Search for the cell housing the specified text and yield its (X, Y) center coordinate. 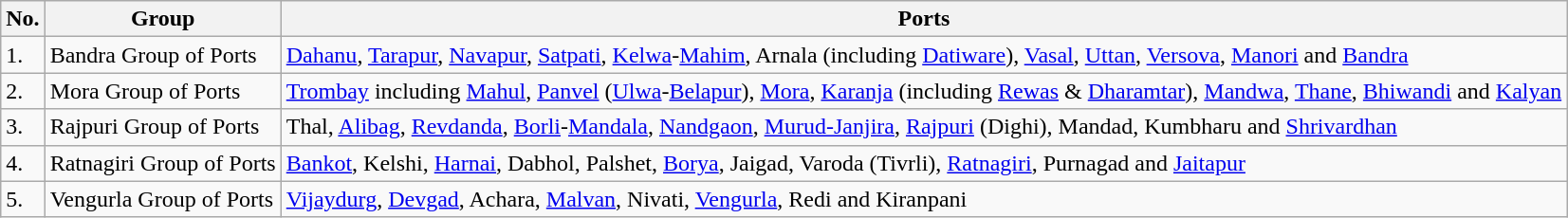
3. (23, 127)
Vijaydurg, Devgad, Achara, Malvan, Nivati, Vengurla, Redi and Kiranpani (924, 199)
2. (23, 91)
Trombay including Mahul, Panvel (Ulwa-Belapur), Mora, Karanja (including Rewas & Dharamtar), Mandwa, Thane, Bhiwandi and Kalyan (924, 91)
Thal, Alibag, Revdanda, Borli-Mandala, Nandgaon, Murud-Janjira, Rajpuri (Dighi), Mandad, Kumbharu and Shrivardhan (924, 127)
4. (23, 163)
Rajpuri Group of Ports (163, 127)
Bandra Group of Ports (163, 55)
Group (163, 19)
Bankot, Kelshi, Harnai, Dabhol, Palshet, Borya, Jaigad, Varoda (Tivrli), Ratnagiri, Purnagad and Jaitapur (924, 163)
Ratnagiri Group of Ports (163, 163)
Vengurla Group of Ports (163, 199)
1. (23, 55)
Mora Group of Ports (163, 91)
Dahanu, Tarapur, Navapur, Satpati, Kelwa-Mahim, Arnala (including Datiware), Vasal, Uttan, Versova, Manori and Bandra (924, 55)
No. (23, 19)
5. (23, 199)
Ports (924, 19)
